Return (X, Y) of the center of cell containing provided text 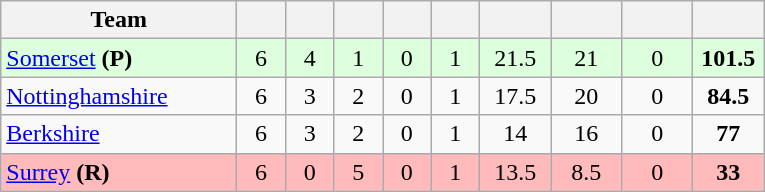
14 (516, 134)
16 (586, 134)
33 (728, 172)
20 (586, 96)
21 (586, 58)
5 (358, 172)
8.5 (586, 172)
21.5 (516, 58)
Berkshire (119, 134)
Somerset (P) (119, 58)
84.5 (728, 96)
13.5 (516, 172)
Surrey (R) (119, 172)
17.5 (516, 96)
Team (119, 20)
77 (728, 134)
101.5 (728, 58)
4 (310, 58)
Nottinghamshire (119, 96)
